Return the [x, y] coordinate for the center point of the cell that contains the specified text.  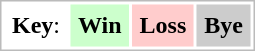
Key: [36, 25]
Bye [224, 25]
Loss [163, 25]
Win [100, 25]
